Search for the cell housing the specified text and yield its [x, y] center coordinate. 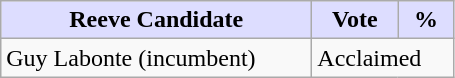
Vote [355, 20]
Reeve Candidate [156, 20]
% [426, 20]
Acclaimed [383, 58]
Guy Labonte (incumbent) [156, 58]
